Extract the [X, Y] coordinate from the center of the cell holding the provided text.  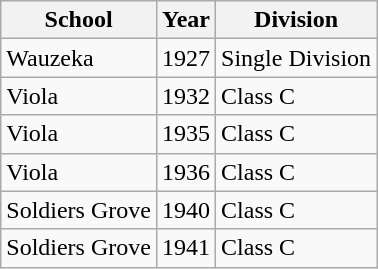
Year [186, 20]
School [79, 20]
Single Division [296, 58]
1932 [186, 96]
1941 [186, 248]
1940 [186, 210]
1927 [186, 58]
Division [296, 20]
1935 [186, 134]
Wauzeka [79, 58]
1936 [186, 172]
